Provide the [x, y] coordinate of the cell's center where the given text is located.  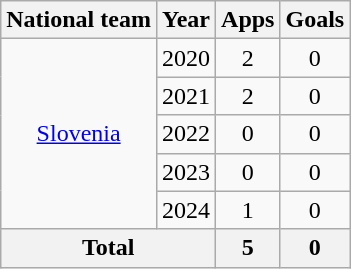
2020 [186, 58]
2022 [186, 134]
Total [108, 248]
National team [79, 20]
2023 [186, 172]
Slovenia [79, 134]
Apps [248, 20]
Year [186, 20]
2021 [186, 96]
Goals [315, 20]
2024 [186, 210]
5 [248, 248]
1 [248, 210]
